Return (X, Y) of the center of cell containing provided text 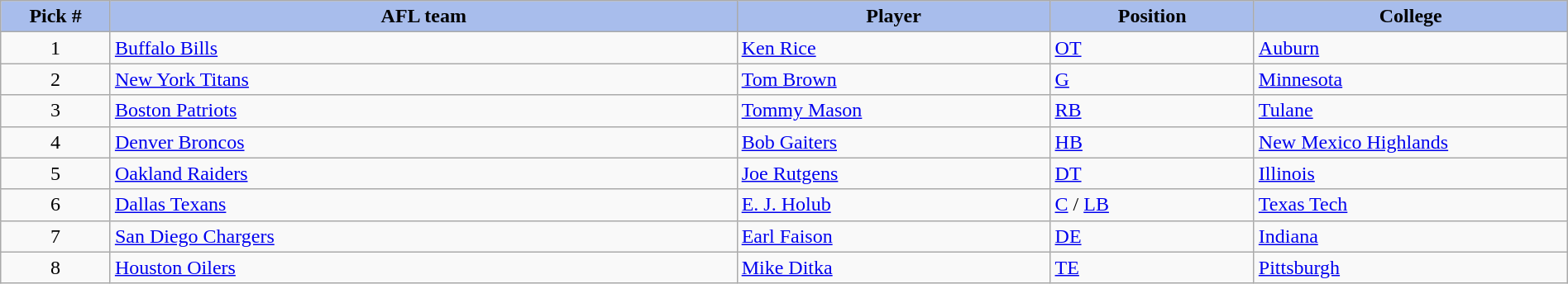
San Diego Chargers (423, 236)
New York Titans (423, 79)
E. J. Holub (893, 205)
Mike Ditka (893, 267)
New Mexico Highlands (1411, 142)
Position (1152, 17)
Boston Patriots (423, 111)
4 (56, 142)
G (1152, 79)
5 (56, 173)
HB (1152, 142)
Dallas Texans (423, 205)
DT (1152, 173)
AFL team (423, 17)
Minnesota (1411, 79)
DE (1152, 236)
Houston Oilers (423, 267)
6 (56, 205)
Indiana (1411, 236)
Pittsburgh (1411, 267)
Player (893, 17)
3 (56, 111)
TE (1152, 267)
7 (56, 236)
8 (56, 267)
Ken Rice (893, 48)
Auburn (1411, 48)
RB (1152, 111)
Tulane (1411, 111)
College (1411, 17)
2 (56, 79)
Oakland Raiders (423, 173)
Denver Broncos (423, 142)
Pick # (56, 17)
Bob Gaiters (893, 142)
OT (1152, 48)
Earl Faison (893, 236)
Texas Tech (1411, 205)
Joe Rutgens (893, 173)
Tom Brown (893, 79)
Tommy Mason (893, 111)
C / LB (1152, 205)
Illinois (1411, 173)
1 (56, 48)
Buffalo Bills (423, 48)
